Extract the [x, y] coordinate from the center of the cell holding the provided text.  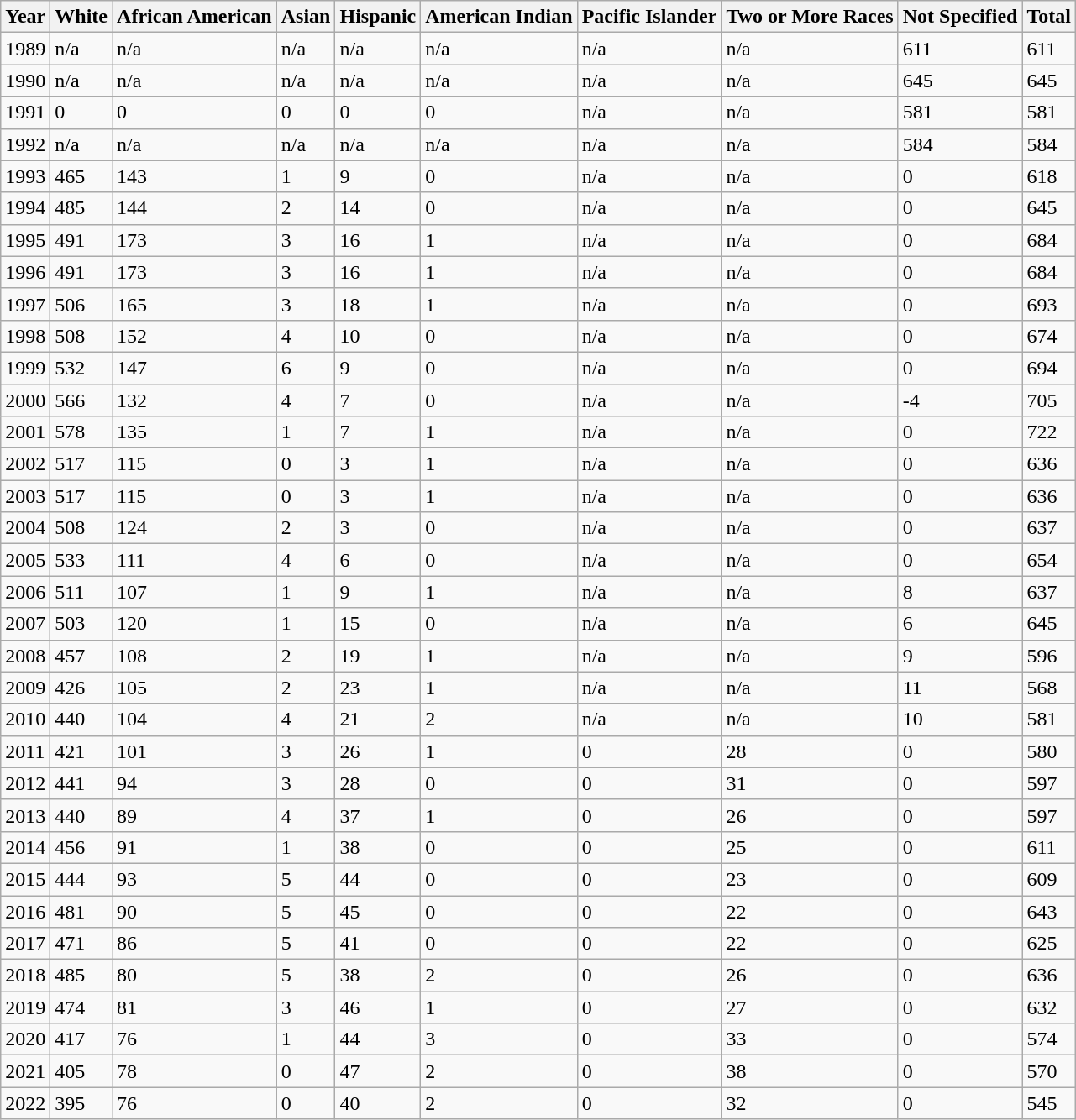
132 [195, 400]
465 [81, 176]
674 [1049, 336]
32 [810, 1103]
Not Specified [960, 17]
-4 [960, 400]
545 [1049, 1103]
14 [378, 208]
15 [378, 624]
27 [810, 1007]
2018 [25, 976]
2010 [25, 720]
Total [1049, 17]
Year [25, 17]
705 [1049, 400]
2009 [25, 688]
426 [81, 688]
2021 [25, 1071]
Pacific Islander [649, 17]
31 [810, 783]
American Indian [499, 17]
474 [81, 1007]
1993 [25, 176]
104 [195, 720]
25 [810, 847]
1989 [25, 49]
1992 [25, 144]
2003 [25, 496]
144 [195, 208]
574 [1049, 1039]
108 [195, 656]
90 [195, 911]
21 [378, 720]
2002 [25, 464]
81 [195, 1007]
580 [1049, 751]
2005 [25, 560]
2020 [25, 1039]
2008 [25, 656]
143 [195, 176]
2017 [25, 944]
2013 [25, 815]
40 [378, 1103]
471 [81, 944]
566 [81, 400]
111 [195, 560]
1990 [25, 81]
457 [81, 656]
421 [81, 751]
105 [195, 688]
41 [378, 944]
45 [378, 911]
417 [81, 1039]
2007 [25, 624]
165 [195, 304]
609 [1049, 879]
2019 [25, 1007]
441 [81, 783]
2015 [25, 879]
2022 [25, 1103]
94 [195, 783]
2012 [25, 783]
2000 [25, 400]
722 [1049, 432]
124 [195, 528]
89 [195, 815]
147 [195, 368]
Two or More Races [810, 17]
120 [195, 624]
Hispanic [378, 17]
80 [195, 976]
618 [1049, 176]
1996 [25, 272]
503 [81, 624]
643 [1049, 911]
2001 [25, 432]
395 [81, 1103]
33 [810, 1039]
2016 [25, 911]
46 [378, 1007]
2004 [25, 528]
47 [378, 1071]
2011 [25, 751]
91 [195, 847]
93 [195, 879]
568 [1049, 688]
101 [195, 751]
693 [1049, 304]
694 [1049, 368]
2014 [25, 847]
532 [81, 368]
596 [1049, 656]
11 [960, 688]
533 [81, 560]
Asian [306, 17]
78 [195, 1071]
African American [195, 17]
1995 [25, 240]
1994 [25, 208]
152 [195, 336]
506 [81, 304]
632 [1049, 1007]
511 [81, 592]
625 [1049, 944]
578 [81, 432]
107 [195, 592]
1999 [25, 368]
37 [378, 815]
570 [1049, 1071]
654 [1049, 560]
135 [195, 432]
18 [378, 304]
1998 [25, 336]
2006 [25, 592]
405 [81, 1071]
86 [195, 944]
8 [960, 592]
481 [81, 911]
White [81, 17]
1991 [25, 113]
444 [81, 879]
19 [378, 656]
456 [81, 847]
1997 [25, 304]
